Find where the given text appears and provide that cell's center as [x, y] coordinate. 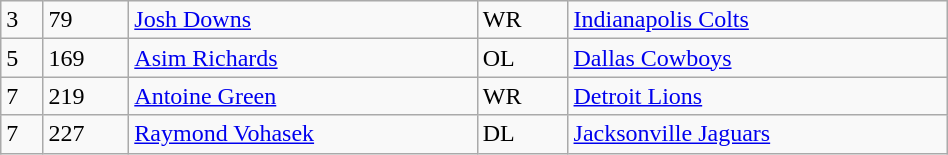
169 [86, 58]
79 [86, 20]
Indianapolis Colts [758, 20]
Detroit Lions [758, 96]
Josh Downs [303, 20]
3 [22, 20]
Dallas Cowboys [758, 58]
DL [522, 134]
Asim Richards [303, 58]
Antoine Green [303, 96]
Raymond Vohasek [303, 134]
Jacksonville Jaguars [758, 134]
OL [522, 58]
5 [22, 58]
227 [86, 134]
219 [86, 96]
